From the cell containing the given text, extract its center point as [x, y] coordinate. 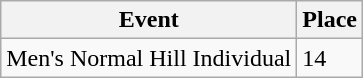
Men's Normal Hill Individual [149, 58]
Event [149, 20]
14 [330, 58]
Place [330, 20]
